Return [x, y] of the center of cell containing provided text 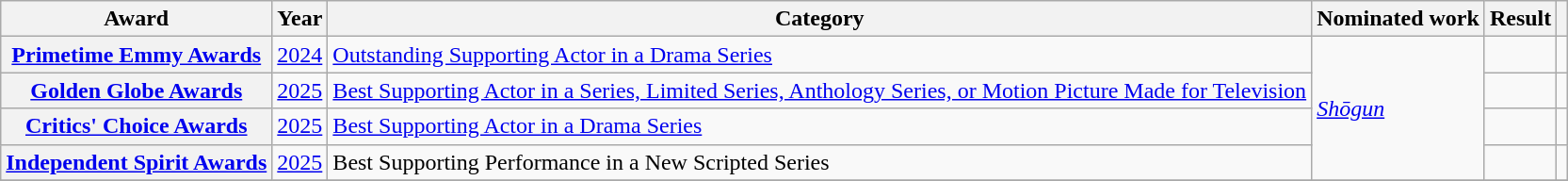
Independent Spirit Awards [137, 162]
Shōgun [1398, 108]
Award [137, 19]
Golden Globe Awards [137, 90]
Best Supporting Performance in a New Scripted Series [819, 162]
Best Supporting Actor in a Drama Series [819, 126]
Year [299, 19]
Result [1520, 19]
Outstanding Supporting Actor in a Drama Series [819, 55]
Nominated work [1398, 19]
2024 [299, 55]
Category [819, 19]
Critics' Choice Awards [137, 126]
Best Supporting Actor in a Series, Limited Series, Anthology Series, or Motion Picture Made for Television [819, 90]
Primetime Emmy Awards [137, 55]
